Scan for the cell matching the given text and deliver its (x, y) coordinate at center. 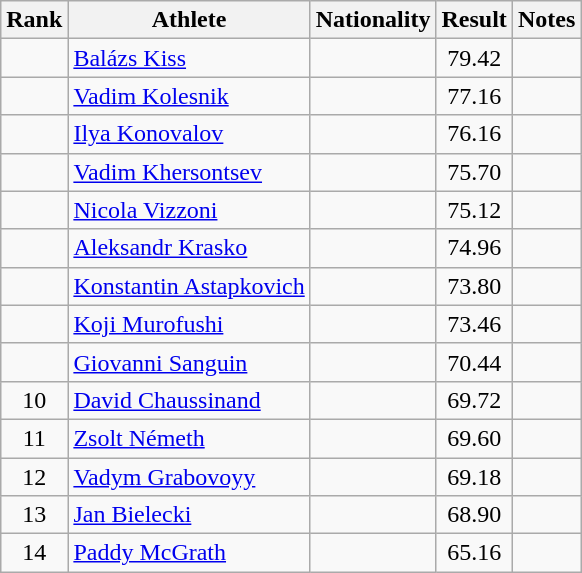
77.16 (474, 96)
Athlete (189, 20)
Zsolt Németh (189, 438)
65.16 (474, 553)
69.60 (474, 438)
Vadim Khersontsev (189, 172)
Paddy McGrath (189, 553)
Giovanni Sanguin (189, 362)
75.70 (474, 172)
11 (34, 438)
Balázs Kiss (189, 58)
Nationality (373, 20)
70.44 (474, 362)
10 (34, 400)
69.72 (474, 400)
Koji Murofushi (189, 324)
Ilya Konovalov (189, 134)
David Chaussinand (189, 400)
75.12 (474, 210)
Rank (34, 20)
Aleksandr Krasko (189, 248)
Notes (546, 20)
Vadym Grabovoyy (189, 477)
73.80 (474, 286)
Result (474, 20)
73.46 (474, 324)
14 (34, 553)
13 (34, 515)
Jan Bielecki (189, 515)
76.16 (474, 134)
69.18 (474, 477)
Nicola Vizzoni (189, 210)
Vadim Kolesnik (189, 96)
74.96 (474, 248)
12 (34, 477)
68.90 (474, 515)
79.42 (474, 58)
Konstantin Astapkovich (189, 286)
